Scan for the cell matching the given text and deliver its [X, Y] coordinate at center. 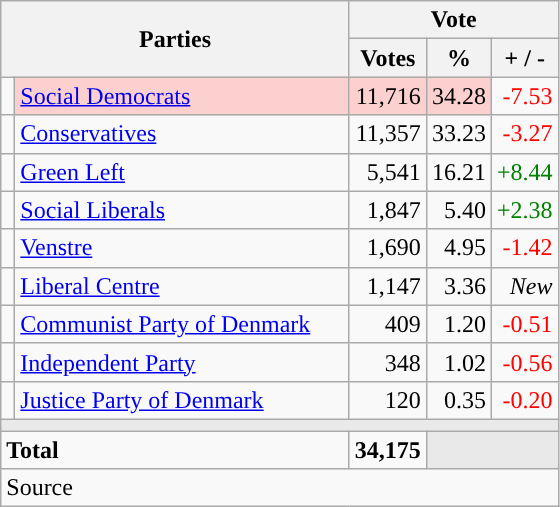
1.20 [458, 324]
Green Left [182, 172]
1,690 [388, 248]
Conservatives [182, 134]
409 [388, 324]
-0.56 [524, 362]
16.21 [458, 172]
Social Democrats [182, 96]
5.40 [458, 210]
11,357 [388, 134]
Parties [176, 39]
Independent Party [182, 362]
33.23 [458, 134]
-7.53 [524, 96]
Venstre [182, 248]
Justice Party of Denmark [182, 400]
Vote [454, 20]
Social Liberals [182, 210]
348 [388, 362]
+2.38 [524, 210]
4.95 [458, 248]
1,847 [388, 210]
-3.27 [524, 134]
Liberal Centre [182, 286]
1.02 [458, 362]
-1.42 [524, 248]
-0.20 [524, 400]
Total [176, 449]
Source [280, 488]
+ / - [524, 58]
0.35 [458, 400]
New [524, 286]
34.28 [458, 96]
120 [388, 400]
Votes [388, 58]
34,175 [388, 449]
3.36 [458, 286]
5,541 [388, 172]
11,716 [388, 96]
+8.44 [524, 172]
% [458, 58]
-0.51 [524, 324]
Communist Party of Denmark [182, 324]
1,147 [388, 286]
